From the cell containing the given text, extract its center point as [x, y] coordinate. 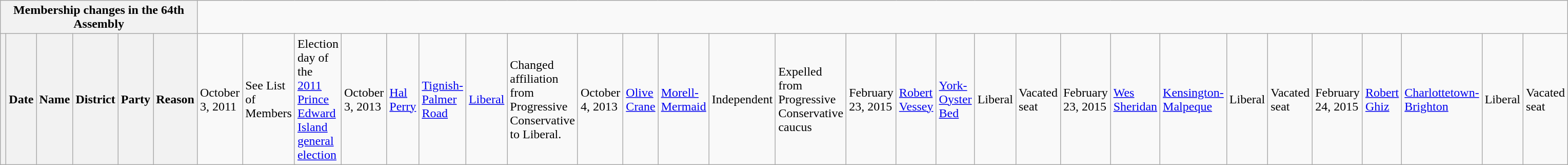
October 3, 2011 [220, 99]
Olive Crane [641, 99]
Changed affiliation from Progressive Conservative to Liberal. [543, 99]
Reason [175, 99]
Tignish-Palmer Road [443, 99]
Morell-Mermaid [683, 99]
Robert Ghiz [1382, 99]
October 3, 2013 [364, 99]
District [95, 99]
Party [135, 99]
Expelled from Progressive Conservative caucus [811, 99]
Robert Vessey [916, 99]
Hal Perry [403, 99]
Kensington-Malpeque [1194, 99]
February 24, 2015 [1338, 99]
York-Oyster Bed [955, 99]
Independent [742, 99]
Wes Sheridan [1135, 99]
See List of Members [269, 99]
Election day of the 2011 Prince Edward Island general election [318, 99]
Date [22, 99]
Charlottetown-Brighton [1442, 99]
Membership changes in the 64th Assembly [99, 17]
Name [54, 99]
October 4, 2013 [600, 99]
